Extract the [X, Y] coordinate from the center of the cell holding the provided text.  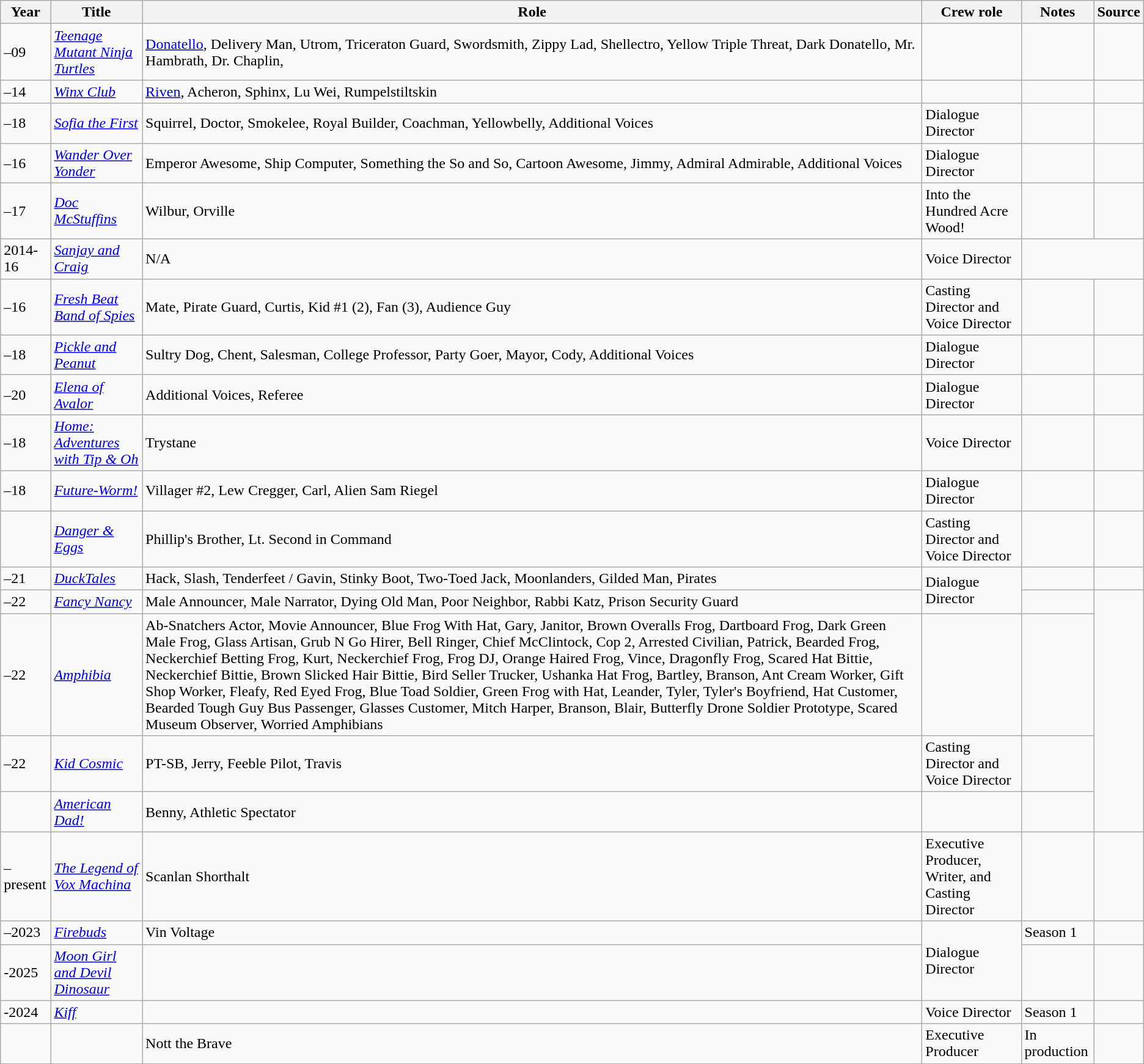
-2024 [26, 1012]
In production [1057, 1044]
Kiff [97, 1012]
–17 [26, 211]
Pickle and Peanut [97, 354]
Year [26, 12]
American Dad! [97, 812]
Nott the Brave [532, 1044]
Donatello, Delivery Man, Utrom, Triceraton Guard, Swordsmith, Zippy Lad, Shellectro, Yellow Triple Threat, Dark Donatello, Mr. Hambrath, Dr. Chaplin, [532, 52]
Title [97, 12]
Riven, Acheron, Sphinx, Lu Wei, Rumpelstiltskin [532, 92]
Villager #2, Lew Cregger, Carl, Alien Sam Riegel [532, 490]
–09 [26, 52]
Emperor Awesome, Ship Computer, Something the So and So, Cartoon Awesome, Jimmy, Admiral Admirable, Additional Voices [532, 163]
Wilbur, Orville [532, 211]
–14 [26, 92]
Source [1118, 12]
2014-16 [26, 259]
DuckTales [97, 579]
Executive Producer, Writer, and Casting Director [972, 876]
Notes [1057, 12]
Doc McStuffins [97, 211]
–present [26, 876]
Wander Over Yonder [97, 163]
Home: Adventures with Tip & Oh [97, 442]
Sanjay and Craig [97, 259]
Role [532, 12]
Crew role [972, 12]
Mate, Pirate Guard, Curtis, Kid #1 (2), Fan (3), Audience Guy [532, 307]
Winx Club [97, 92]
Benny, Athletic Spectator [532, 812]
Moon Girl and Devil Dinosaur [97, 972]
Phillip's Brother, Lt. Second in Command [532, 539]
Hack, Slash, Tenderfeet / Gavin, Stinky Boot, Two-Toed Jack, Moonlanders, Gilded Man, Pirates [532, 579]
Elena of Avalor [97, 395]
Sofia the First [97, 123]
Additional Voices, Referee [532, 395]
Executive Producer [972, 1044]
-2025 [26, 972]
Kid Cosmic [97, 764]
Fancy Nancy [97, 602]
–2023 [26, 933]
Fresh Beat Band of Spies [97, 307]
Amphibia [97, 675]
N/A [532, 259]
Trystane [532, 442]
Future-Worm! [97, 490]
Vin Voltage [532, 933]
Male Announcer, Male Narrator, Dying Old Man, Poor Neighbor, Rabbi Katz, Prison Security Guard [532, 602]
Squirrel, Doctor, Smokelee, Royal Builder, Coachman, Yellowbelly, Additional Voices [532, 123]
Teenage Mutant Ninja Turtles [97, 52]
–20 [26, 395]
PT-SB, Jerry, Feeble Pilot, Travis [532, 764]
Scanlan Shorthalt [532, 876]
Sultry Dog, Chent, Salesman, College Professor, Party Goer, Mayor, Cody, Additional Voices [532, 354]
–21 [26, 579]
Firebuds [97, 933]
Into the Hundred Acre Wood! [972, 211]
The Legend of Vox Machina [97, 876]
Danger & Eggs [97, 539]
